Extract the (X, Y) coordinate from the center of the cell holding the provided text.  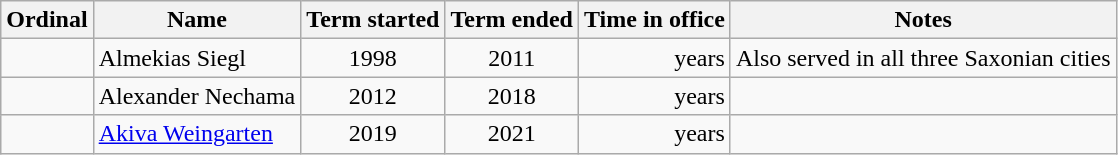
2021 (512, 134)
Notes (923, 20)
2018 (512, 96)
Time in office (654, 20)
Ordinal (47, 20)
2019 (373, 134)
Name (197, 20)
Akiva Weingarten (197, 134)
Almekias Siegl (197, 58)
2012 (373, 96)
Also served in all three Saxonian cities (923, 58)
1998 (373, 58)
Alexander Nechama (197, 96)
Term ended (512, 20)
Term started (373, 20)
2011 (512, 58)
